Determine the (x, y) coordinate at the center of the cell enclosing the given text.  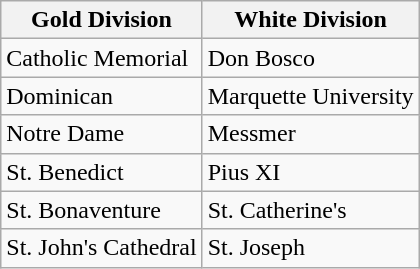
Messmer (310, 134)
Dominican (102, 96)
Pius XI (310, 172)
St. John's Cathedral (102, 248)
Catholic Memorial (102, 58)
Notre Dame (102, 134)
St. Bonaventure (102, 210)
Don Bosco (310, 58)
St. Benedict (102, 172)
St. Catherine's (310, 210)
White Division (310, 20)
Marquette University (310, 96)
St. Joseph (310, 248)
Gold Division (102, 20)
